Detect which cell encompasses the target text, then output its (x, y) center coordinate. 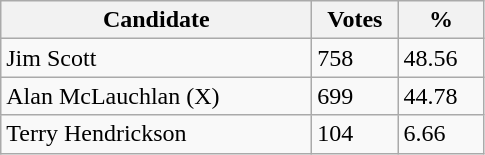
44.78 (441, 96)
Candidate (156, 20)
Jim Scott (156, 58)
% (441, 20)
699 (355, 96)
Votes (355, 20)
6.66 (441, 134)
758 (355, 58)
48.56 (441, 58)
Terry Hendrickson (156, 134)
Alan McLauchlan (X) (156, 96)
104 (355, 134)
